Extract the (X, Y) coordinate from the center of the cell holding the provided text.  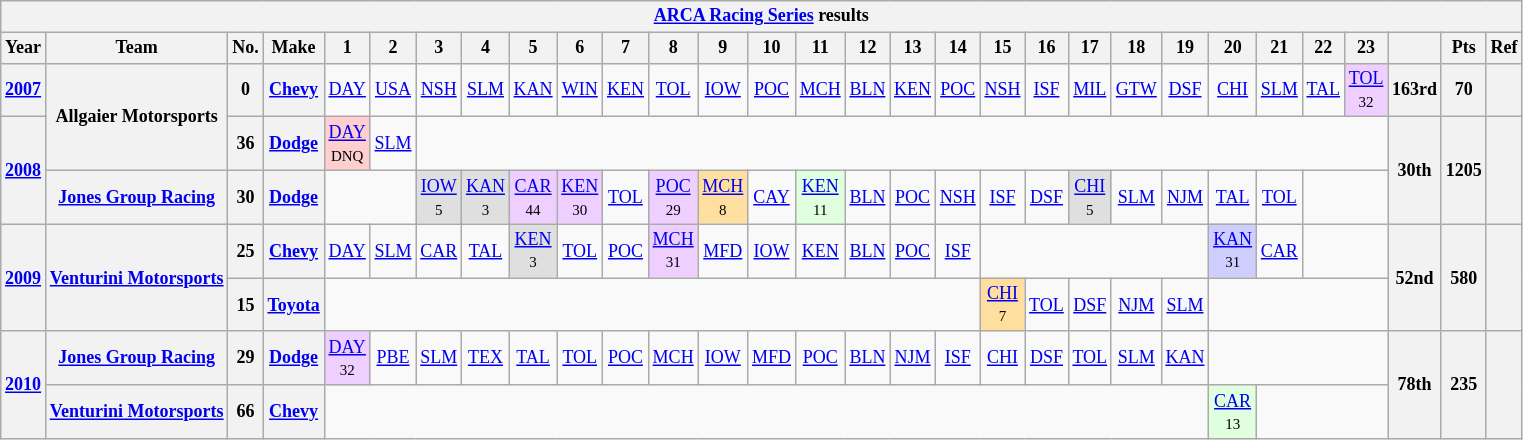
Allgaier Motorsports (136, 116)
16 (1046, 48)
7 (626, 48)
POC29 (673, 197)
Team (136, 48)
PBE (393, 358)
18 (1136, 48)
70 (1464, 90)
580 (1464, 278)
4 (486, 48)
Ref (1504, 48)
3 (439, 48)
163rd (1415, 90)
IOW5 (439, 197)
22 (1323, 48)
1205 (1464, 170)
Toyota (294, 305)
25 (246, 251)
GTW (1136, 90)
2 (393, 48)
8 (673, 48)
6 (580, 48)
14 (958, 48)
9 (723, 48)
CHI7 (1002, 305)
1 (347, 48)
66 (246, 412)
36 (246, 144)
13 (913, 48)
KEN11 (820, 197)
MCH8 (723, 197)
29 (246, 358)
Year (24, 48)
KAN3 (486, 197)
DAYDNQ (347, 144)
11 (820, 48)
235 (1464, 384)
2010 (24, 384)
CAY (772, 197)
CAR44 (533, 197)
CAR13 (1233, 412)
Make (294, 48)
2007 (24, 90)
17 (1090, 48)
30 (246, 197)
KAN31 (1233, 251)
23 (1366, 48)
2008 (24, 170)
2009 (24, 278)
21 (1279, 48)
DAY32 (347, 358)
30th (1415, 170)
No. (246, 48)
10 (772, 48)
5 (533, 48)
52nd (1415, 278)
78th (1415, 384)
KEN30 (580, 197)
0 (246, 90)
TEX (486, 358)
TOL32 (1366, 90)
WIN (580, 90)
Pts (1464, 48)
12 (868, 48)
MIL (1090, 90)
20 (1233, 48)
ARCA Racing Series results (762, 16)
MCH31 (673, 251)
CHI5 (1090, 197)
USA (393, 90)
KEN3 (533, 251)
19 (1185, 48)
